Output the [x, y] coordinate of the center of the cell containing the given text.  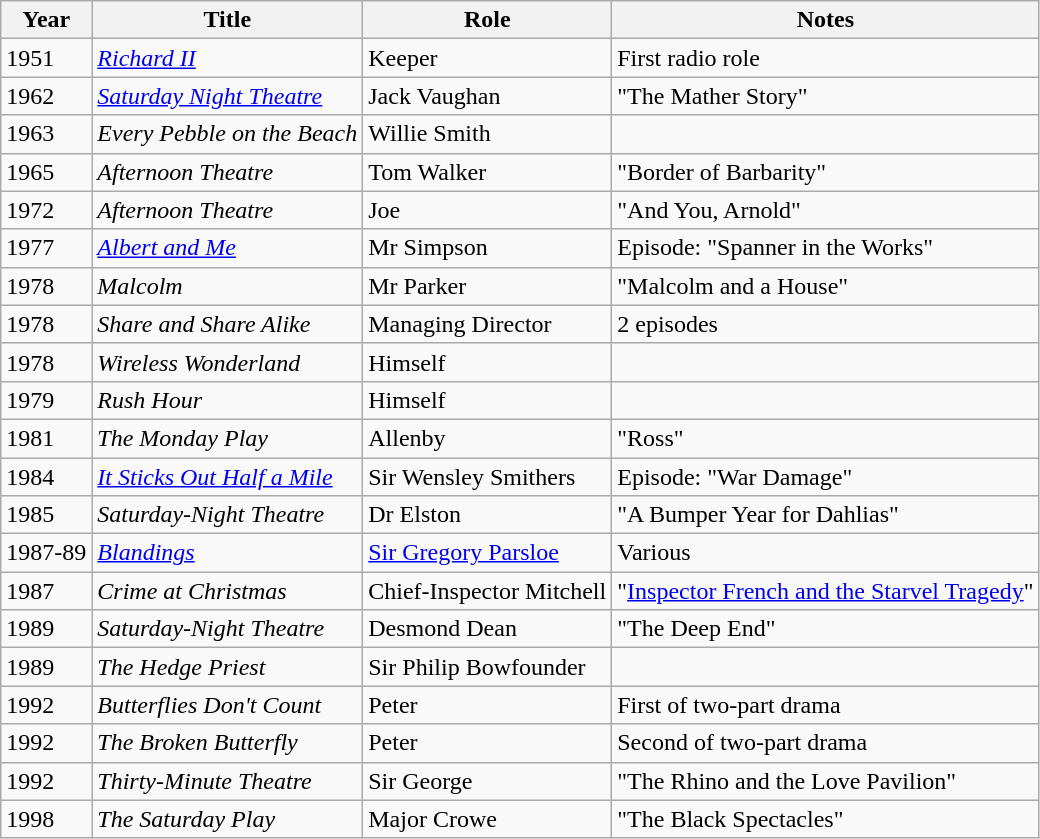
Willie Smith [488, 134]
1951 [46, 58]
Year [46, 20]
1979 [46, 400]
Various [826, 553]
1985 [46, 515]
1972 [46, 210]
The Saturday Play [228, 819]
Albert and Me [228, 248]
Notes [826, 20]
Mr Parker [488, 286]
Sir George [488, 781]
Every Pebble on the Beach [228, 134]
Managing Director [488, 324]
Malcolm [228, 286]
1963 [46, 134]
The Broken Butterfly [228, 743]
1987 [46, 591]
Mr Simpson [488, 248]
Sir Philip Bowfounder [488, 667]
"Border of Barbarity" [826, 172]
1984 [46, 477]
First radio role [826, 58]
Chief-Inspector Mitchell [488, 591]
Tom Walker [488, 172]
It Sticks Out Half a Mile [228, 477]
Role [488, 20]
Richard II [228, 58]
Thirty-Minute Theatre [228, 781]
1962 [46, 96]
First of two-part drama [826, 705]
Title [228, 20]
"And You, Arnold" [826, 210]
Allenby [488, 438]
The Monday Play [228, 438]
Keeper [488, 58]
"The Deep End" [826, 629]
Crime at Christmas [228, 591]
"Ross" [826, 438]
"The Black Spectacles" [826, 819]
1998 [46, 819]
Rush Hour [228, 400]
Joe [488, 210]
Episode: "Spanner in the Works" [826, 248]
Episode: "War Damage" [826, 477]
Blandings [228, 553]
Second of two-part drama [826, 743]
Dr Elston [488, 515]
Butterflies Don't Count [228, 705]
1965 [46, 172]
1977 [46, 248]
Saturday Night Theatre [228, 96]
2 episodes [826, 324]
Sir Wensley Smithers [488, 477]
"The Rhino and the Love Pavilion" [826, 781]
Sir Gregory Parsloe [488, 553]
The Hedge Priest [228, 667]
Jack Vaughan [488, 96]
1987-89 [46, 553]
"Inspector French and the Starvel Tragedy" [826, 591]
"A Bumper Year for Dahlias" [826, 515]
Desmond Dean [488, 629]
"The Mather Story" [826, 96]
Major Crowe [488, 819]
Wireless Wonderland [228, 362]
Share and Share Alike [228, 324]
1981 [46, 438]
"Malcolm and a House" [826, 286]
